From the cell containing the given text, extract its center point as [x, y] coordinate. 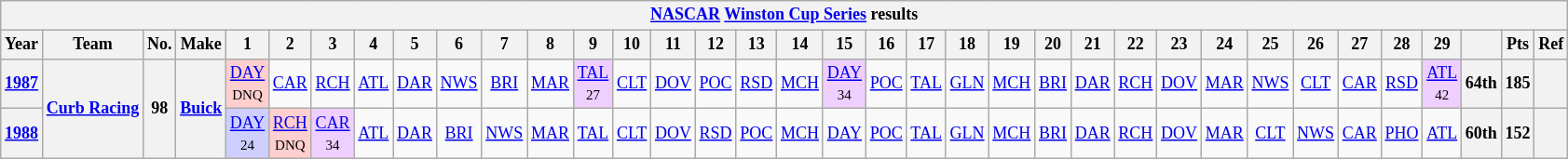
2 [291, 45]
24 [1224, 45]
ATL42 [1442, 84]
25 [1271, 45]
No. [160, 45]
152 [1518, 134]
DAY34 [844, 84]
6 [458, 45]
64th [1481, 84]
Ref [1551, 45]
26 [1316, 45]
Team [92, 45]
28 [1401, 45]
PHO [1401, 134]
18 [967, 45]
NASCAR Winston Cup Series results [784, 15]
1988 [22, 134]
19 [1012, 45]
11 [674, 45]
Pts [1518, 45]
3 [333, 45]
8 [551, 45]
Make [201, 45]
DAY [844, 134]
1 [247, 45]
27 [1359, 45]
29 [1442, 45]
21 [1092, 45]
16 [886, 45]
12 [716, 45]
DAY24 [247, 134]
9 [593, 45]
1987 [22, 84]
22 [1136, 45]
13 [757, 45]
15 [844, 45]
23 [1179, 45]
TAL27 [593, 84]
Curb Racing [92, 108]
98 [160, 108]
14 [800, 45]
CAR34 [333, 134]
7 [505, 45]
4 [374, 45]
17 [926, 45]
DAYDNQ [247, 84]
185 [1518, 84]
10 [632, 45]
5 [416, 45]
Buick [201, 108]
60th [1481, 134]
RCHDNQ [291, 134]
Year [22, 45]
20 [1053, 45]
